Return the (x, y) coordinate for the center point of the cell that contains the specified text.  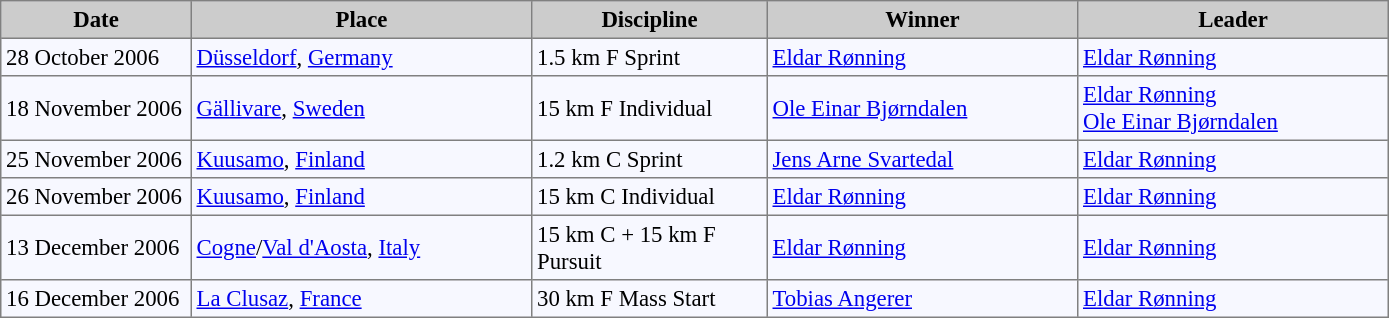
Ole Einar Bjørndalen (922, 108)
15 km C Individual (650, 197)
28 October 2006 (96, 57)
30 km F Mass Start (650, 299)
Gällivare, Sweden (361, 108)
Winner (922, 20)
26 November 2006 (96, 197)
13 December 2006 (96, 247)
Tobias Angerer (922, 299)
15 km F Individual (650, 108)
15 km C + 15 km F Pursuit (650, 247)
25 November 2006 (96, 159)
18 November 2006 (96, 108)
Place (361, 20)
1.5 km F Sprint (650, 57)
Jens Arne Svartedal (922, 159)
Cogne/Val d'Aosta, Italy (361, 247)
16 December 2006 (96, 299)
Düsseldorf, Germany (361, 57)
Date (96, 20)
1.2 km C Sprint (650, 159)
Discipline (650, 20)
La Clusaz, France (361, 299)
Eldar Rønning Ole Einar Bjørndalen (1233, 108)
Leader (1233, 20)
